Determine the [x, y] coordinate at the center of the cell enclosing the given text.  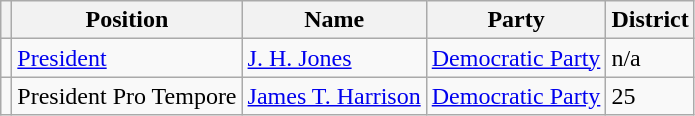
Position [127, 20]
District [650, 20]
Party [516, 20]
President [127, 58]
James T. Harrison [334, 96]
25 [650, 96]
n/a [650, 58]
J. H. Jones [334, 58]
President Pro Tempore [127, 96]
Name [334, 20]
